Determine the (X, Y) coordinate at the center of the cell enclosing the given text.  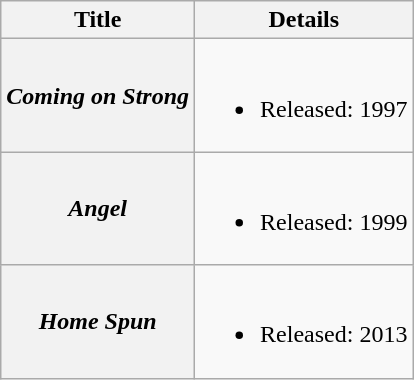
Released: 2013 (304, 322)
Home Spun (98, 322)
Details (304, 20)
Coming on Strong (98, 96)
Angel (98, 208)
Released: 1997 (304, 96)
Title (98, 20)
Released: 1999 (304, 208)
